Search for the cell housing the specified text and yield its [x, y] center coordinate. 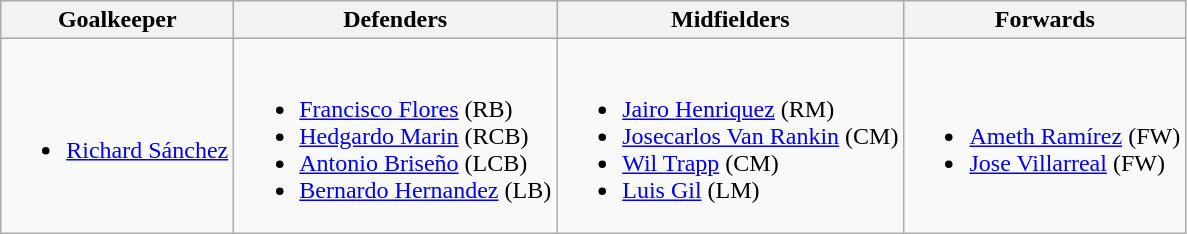
Ameth Ramírez (FW) Jose Villarreal (FW) [1045, 136]
Midfielders [730, 20]
Richard Sánchez [118, 136]
Francisco Flores (RB) Hedgardo Marin (RCB) Antonio Briseño (LCB) Bernardo Hernandez (LB) [396, 136]
Goalkeeper [118, 20]
Forwards [1045, 20]
Defenders [396, 20]
Jairo Henriquez (RM) Josecarlos Van Rankin (CM) Wil Trapp (CM) Luis Gil (LM) [730, 136]
